Capture the cell that displays the provided text and extract its (X, Y) central coordinate. 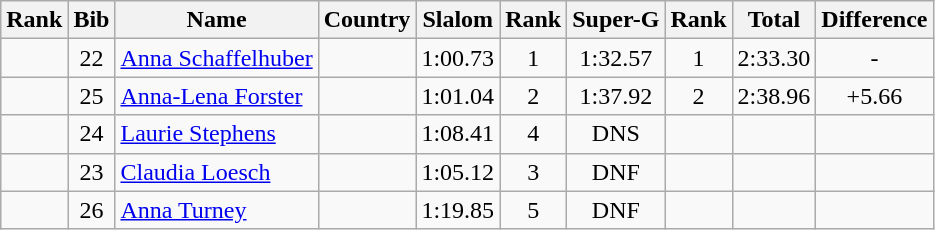
Super-G (616, 20)
Total (774, 20)
- (874, 58)
1:19.85 (458, 210)
5 (534, 210)
2:33.30 (774, 58)
Country (367, 20)
1:32.57 (616, 58)
1:01.04 (458, 96)
Difference (874, 20)
Bib (92, 20)
1:08.41 (458, 134)
Anna-Lena Forster (216, 96)
1:37.92 (616, 96)
25 (92, 96)
Anna Turney (216, 210)
Anna Schaffelhuber (216, 58)
24 (92, 134)
1:05.12 (458, 172)
Claudia Loesch (216, 172)
Laurie Stephens (216, 134)
Slalom (458, 20)
23 (92, 172)
Name (216, 20)
4 (534, 134)
26 (92, 210)
1:00.73 (458, 58)
+5.66 (874, 96)
DNS (616, 134)
3 (534, 172)
22 (92, 58)
2:38.96 (774, 96)
